Extract the (X, Y) coordinate from the center of the cell holding the provided text.  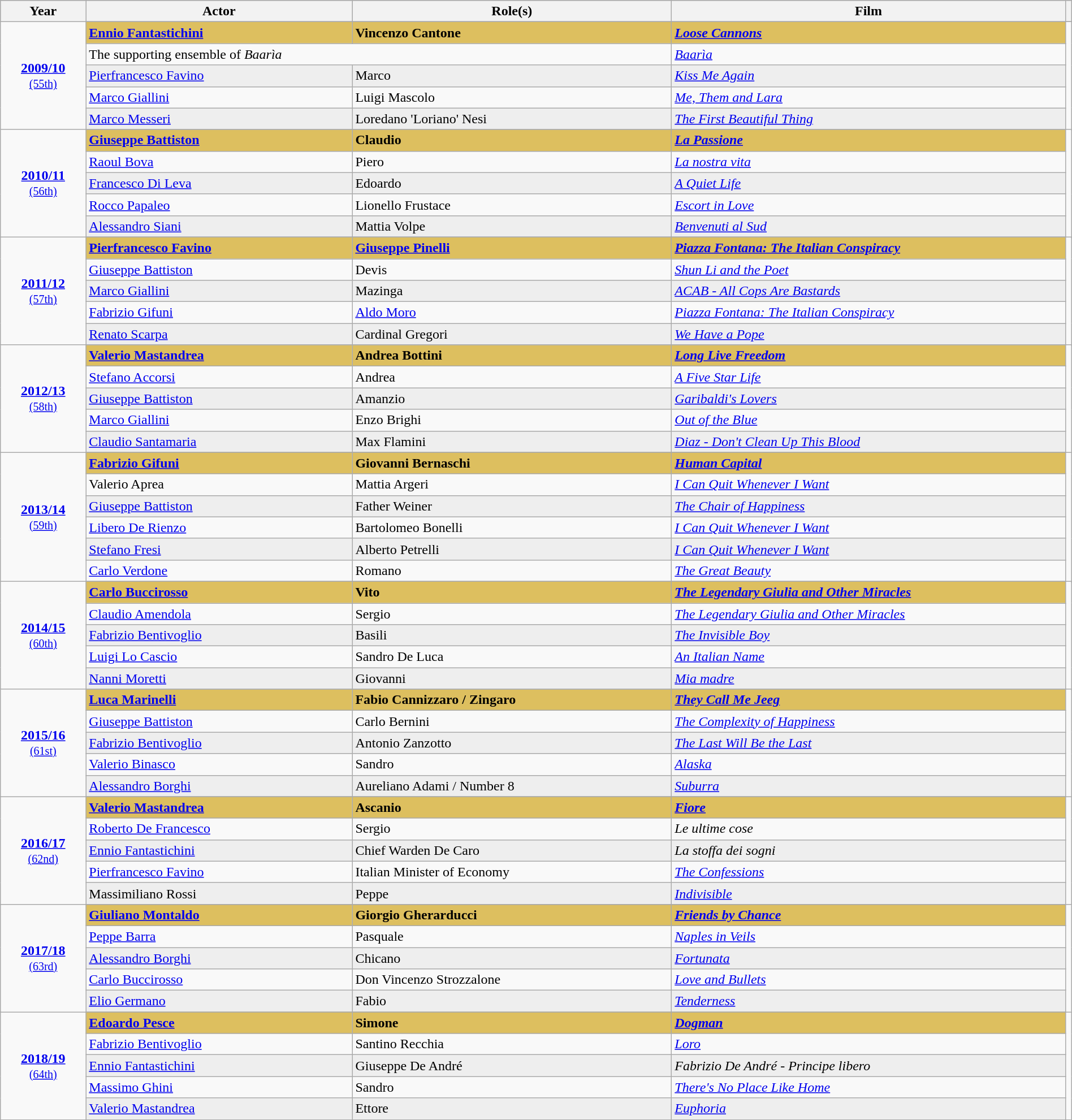
The Confessions (868, 872)
Ettore (512, 1109)
Out of the Blue (868, 420)
Dogman (868, 1023)
Amanzio (512, 399)
Massimo Ghini (219, 1087)
Aldo Moro (512, 313)
Antonio Zanzotto (512, 743)
The supporting ensemble of Baarìa (379, 54)
Loro (868, 1044)
Fabio (512, 1001)
Edoardo (512, 183)
Alaska (868, 764)
2018/19(64th) (43, 1066)
Giuseppe Pinelli (512, 248)
Giovanni (512, 678)
Friends by Chance (868, 915)
Garibaldi's Lovers (868, 399)
Italian Minister of Economy (512, 872)
An Italian Name (868, 657)
Benvenuti al Sud (868, 226)
Stefano Fresi (219, 549)
Actor (219, 11)
2010/11(56th) (43, 183)
Ascanio (512, 807)
Diaz - Don't Clean Up This Blood (868, 442)
Bartolomeo Bonelli (512, 527)
Devis (512, 270)
Alberto Petrelli (512, 549)
Simone (512, 1023)
Claudio (512, 140)
Love and Bullets (868, 980)
La stoffa dei sogni (868, 850)
Santino Recchia (512, 1044)
Naples in Veils (868, 936)
Fabio Cannizzaro / Zingaro (512, 700)
Chicano (512, 958)
Aureliano Adami / Number 8 (512, 786)
Enzo Brighi (512, 420)
Romano (512, 570)
The Great Beauty (868, 570)
2017/18(63rd) (43, 958)
2011/12(57th) (43, 291)
Loredano 'Loriano' Nesi (512, 119)
Roberto De Francesco (219, 829)
2015/16(61st) (43, 743)
Mia madre (868, 678)
Andrea Bottini (512, 356)
Luigi Lo Cascio (219, 657)
Human Capital (868, 463)
Carlo Bernini (512, 721)
Andrea (512, 377)
2012/13(58th) (43, 399)
2009/10(55th) (43, 76)
Libero De Rienzo (219, 527)
Escort in Love (868, 205)
Francesco Di Leva (219, 183)
Baarìa (868, 54)
Luigi Mascolo (512, 97)
2014/15(60th) (43, 635)
Long Live Freedom (868, 356)
Carlo Verdone (219, 570)
Giuliano Montaldo (219, 915)
La nostra vita (868, 162)
Mazinga (512, 291)
Tenderness (868, 1001)
The Invisible Boy (868, 635)
They Call Me Jeeg (868, 700)
Vincenzo Cantone (512, 33)
Cardinal Gregori (512, 334)
Year (43, 11)
Lionello Frustace (512, 205)
Raoul Bova (219, 162)
The Chair of Happiness (868, 506)
Renato Scarpa (219, 334)
Fabrizio De André - Principe libero (868, 1066)
Stefano Accorsi (219, 377)
Marco Messeri (219, 119)
A Quiet Life (868, 183)
Father Weiner (512, 506)
ACAB - All Cops Are Bastards (868, 291)
Luca Marinelli (219, 700)
Claudio Santamaria (219, 442)
Mattia Volpe (512, 226)
Valerio Binasco (219, 764)
There's No Place Like Home (868, 1087)
Rocco Papaleo (219, 205)
Don Vincenzo Strozzalone (512, 980)
Claudio Amendola (219, 613)
Peppe (512, 893)
Film (868, 11)
Giuseppe De André (512, 1066)
Sandro De Luca (512, 657)
Giovanni Bernaschi (512, 463)
Indivisible (868, 893)
Kiss Me Again (868, 76)
Piero (512, 162)
La Passione (868, 140)
Le ultime cose (868, 829)
Role(s) (512, 11)
Fiore (868, 807)
Max Flamini (512, 442)
Suburra (868, 786)
Giorgio Gherarducci (512, 915)
2016/17(62nd) (43, 850)
Alessandro Siani (219, 226)
Pasquale (512, 936)
The First Beautiful Thing (868, 119)
Me, Them and Lara (868, 97)
The Last Will Be the Last (868, 743)
We Have a Pope (868, 334)
Basili (512, 635)
A Five Star Life (868, 377)
Valerio Aprea (219, 485)
Euphoria (868, 1109)
Loose Cannons (868, 33)
Mattia Argeri (512, 485)
Shun Li and the Poet (868, 270)
Chief Warden De Caro (512, 850)
Peppe Barra (219, 936)
Edoardo Pesce (219, 1023)
Fortunata (868, 958)
2013/14(59th) (43, 517)
Nanni Moretti (219, 678)
Vito (512, 592)
The Complexity of Happiness (868, 721)
Elio Germano (219, 1001)
Marco (512, 76)
Massimiliano Rossi (219, 893)
